From the cell containing the given text, extract its center point as [X, Y] coordinate. 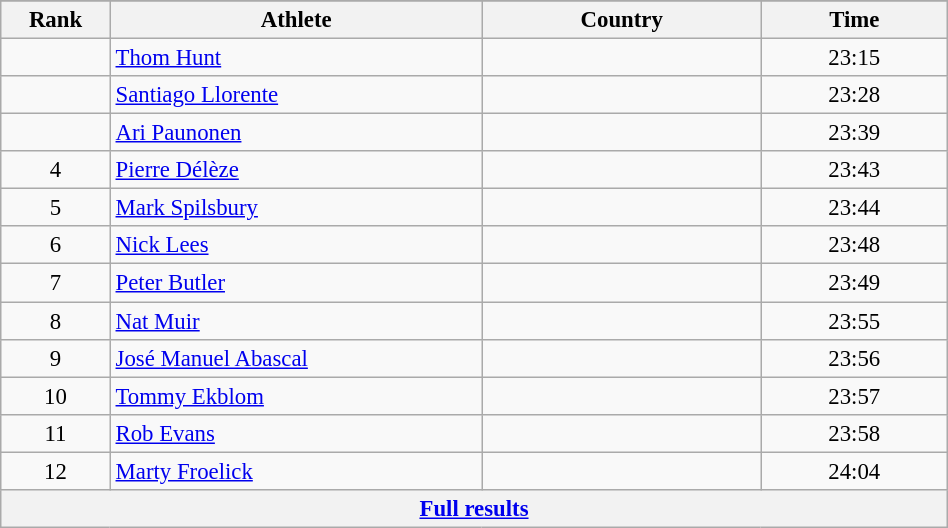
6 [56, 245]
5 [56, 208]
Marty Froelick [296, 471]
Athlete [296, 20]
Full results [474, 509]
23:58 [854, 433]
Country [622, 20]
Santiago Llorente [296, 95]
24:04 [854, 471]
23:49 [854, 283]
23:57 [854, 396]
23:55 [854, 321]
Peter Butler [296, 283]
23:43 [854, 170]
23:15 [854, 58]
11 [56, 433]
Tommy Ekblom [296, 396]
23:56 [854, 358]
23:28 [854, 95]
4 [56, 170]
23:48 [854, 245]
Ari Paunonen [296, 133]
12 [56, 471]
Rank [56, 20]
Thom Hunt [296, 58]
23:39 [854, 133]
9 [56, 358]
7 [56, 283]
Time [854, 20]
8 [56, 321]
Rob Evans [296, 433]
23:44 [854, 208]
José Manuel Abascal [296, 358]
Mark Spilsbury [296, 208]
Nat Muir [296, 321]
Nick Lees [296, 245]
10 [56, 396]
Pierre Délèze [296, 170]
